Identify which cell holds the provided text, then report its (x, y) central coordinate. 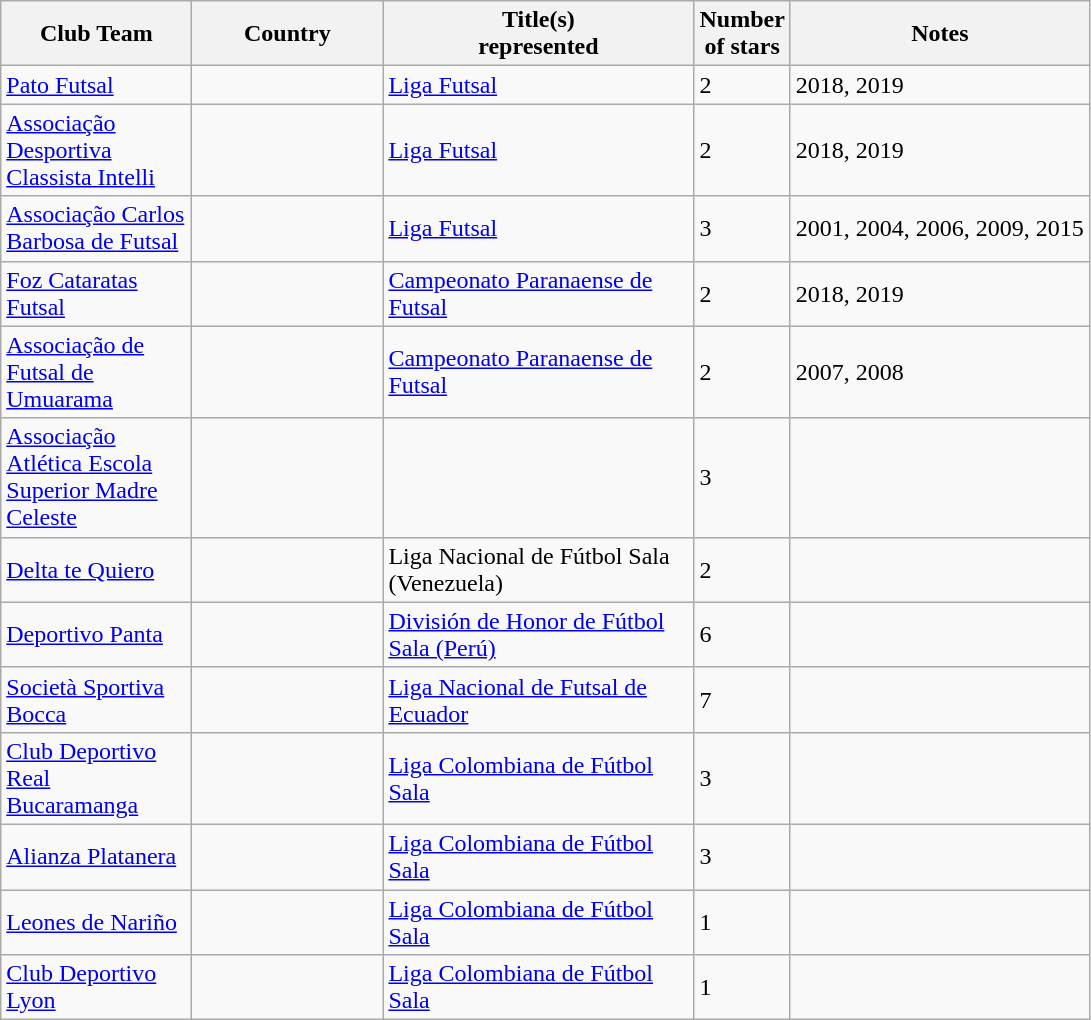
Associação de Futsal de Umuarama (96, 372)
Foz Cataratas Futsal (96, 294)
Club Deportivo Real Bucaramanga (96, 778)
7 (742, 700)
Country (288, 34)
Associação Atlética Escola Superior Madre Celeste (96, 478)
Associação Carlos Barbosa de Futsal (96, 228)
Alianza Platanera (96, 856)
Liga Nacional de Fútbol Sala (Venezuela) (538, 570)
Title(s)represented (538, 34)
Delta te Quiero (96, 570)
Pato Futsal (96, 85)
Leones de Nariño (96, 922)
Deportivo Panta (96, 634)
2001, 2004, 2006, 2009, 2015 (940, 228)
Liga Nacional de Futsal de Ecuador (538, 700)
Club Deportivo Lyon (96, 988)
División de Honor de Fútbol Sala (Perú) (538, 634)
Club Team (96, 34)
Società Sportiva Bocca (96, 700)
Notes (940, 34)
Numberof stars (742, 34)
2007, 2008 (940, 372)
6 (742, 634)
Associação Desportiva Classista Intelli (96, 150)
